Capture the cell that displays the provided text and extract its (x, y) central coordinate. 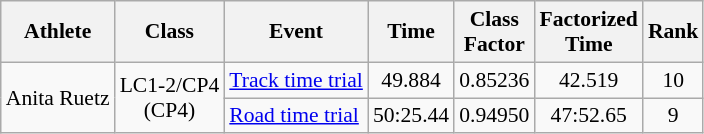
47:52.65 (588, 116)
10 (674, 80)
Event (296, 32)
FactorizedTime (588, 32)
0.94950 (494, 116)
Time (411, 32)
Class (170, 32)
LC1-2/CP4(CP4) (170, 98)
9 (674, 116)
49.884 (411, 80)
ClassFactor (494, 32)
42.519 (588, 80)
Athlete (58, 32)
Anita Ruetz (58, 98)
Road time trial (296, 116)
Rank (674, 32)
0.85236 (494, 80)
50:25.44 (411, 116)
Track time trial (296, 80)
